Pinpoint the cell where the given text exists, returning its [X, Y] midpoint coordinate. 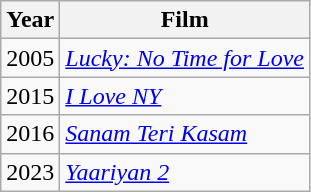
2023 [30, 172]
2005 [30, 58]
2015 [30, 96]
Film [185, 20]
2016 [30, 134]
Year [30, 20]
Sanam Teri Kasam [185, 134]
Yaariyan 2 [185, 172]
I Love NY [185, 96]
Lucky: No Time for Love [185, 58]
